Identify which cell holds the provided text, then report its (X, Y) central coordinate. 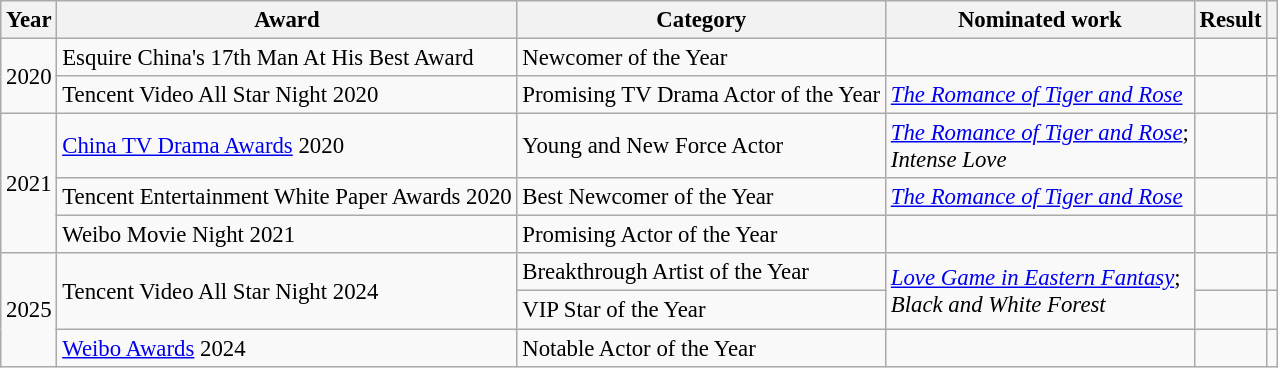
Award (287, 20)
Love Game in Eastern Fantasy; Black and White Forest (1040, 292)
Promising TV Drama Actor of the Year (702, 95)
Weibo Movie Night 2021 (287, 235)
Result (1230, 20)
2021 (29, 184)
Weibo Awards 2024 (287, 348)
Esquire China's 17th Man At His Best Award (287, 58)
Tencent Video All Star Night 2024 (287, 292)
Newcomer of the Year (702, 58)
Young and New Force Actor (702, 146)
VIP Star of the Year (702, 310)
Tencent Entertainment White Paper Awards 2020 (287, 197)
2025 (29, 310)
Year (29, 20)
Category (702, 20)
Nominated work (1040, 20)
Best Newcomer of the Year (702, 197)
Tencent Video All Star Night 2020 (287, 95)
Breakthrough Artist of the Year (702, 273)
2020 (29, 76)
China TV Drama Awards 2020 (287, 146)
The Romance of Tiger and Rose; Intense Love (1040, 146)
Notable Actor of the Year (702, 348)
Promising Actor of the Year (702, 235)
